Locate the cell with the specified text and output its (X, Y) center coordinate. 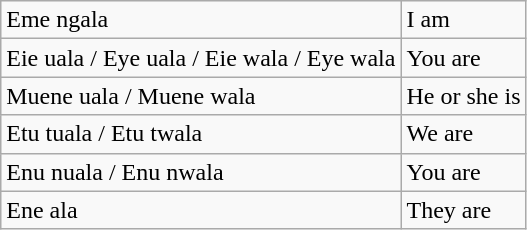
Enu nuala / Enu nwala (201, 172)
He or she is (464, 96)
We are (464, 134)
Eie uala / Eye uala / Eie wala / Eye wala (201, 58)
Etu tuala / Etu twala (201, 134)
I am (464, 20)
They are (464, 210)
Ene ala (201, 210)
Eme ngala (201, 20)
Muene uala / Muene wala (201, 96)
